From the cell containing the given text, extract its center point as (X, Y) coordinate. 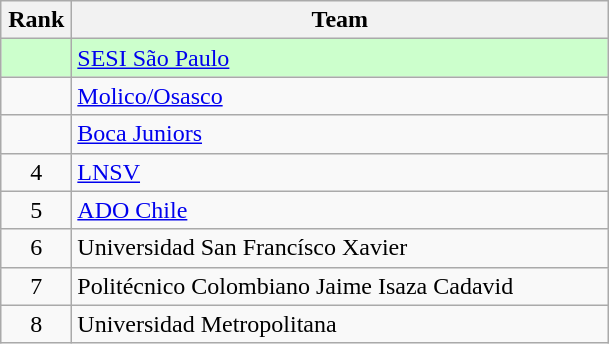
4 (36, 172)
Universidad Metropolitana (340, 324)
Universidad San Francísco Xavier (340, 248)
Rank (36, 20)
Molico/Osasco (340, 96)
Politécnico Colombiano Jaime Isaza Cadavid (340, 286)
7 (36, 286)
Team (340, 20)
ADO Chile (340, 210)
8 (36, 324)
LNSV (340, 172)
5 (36, 210)
Boca Juniors (340, 134)
6 (36, 248)
SESI São Paulo (340, 58)
